Capture the cell that displays the provided text and extract its [x, y] central coordinate. 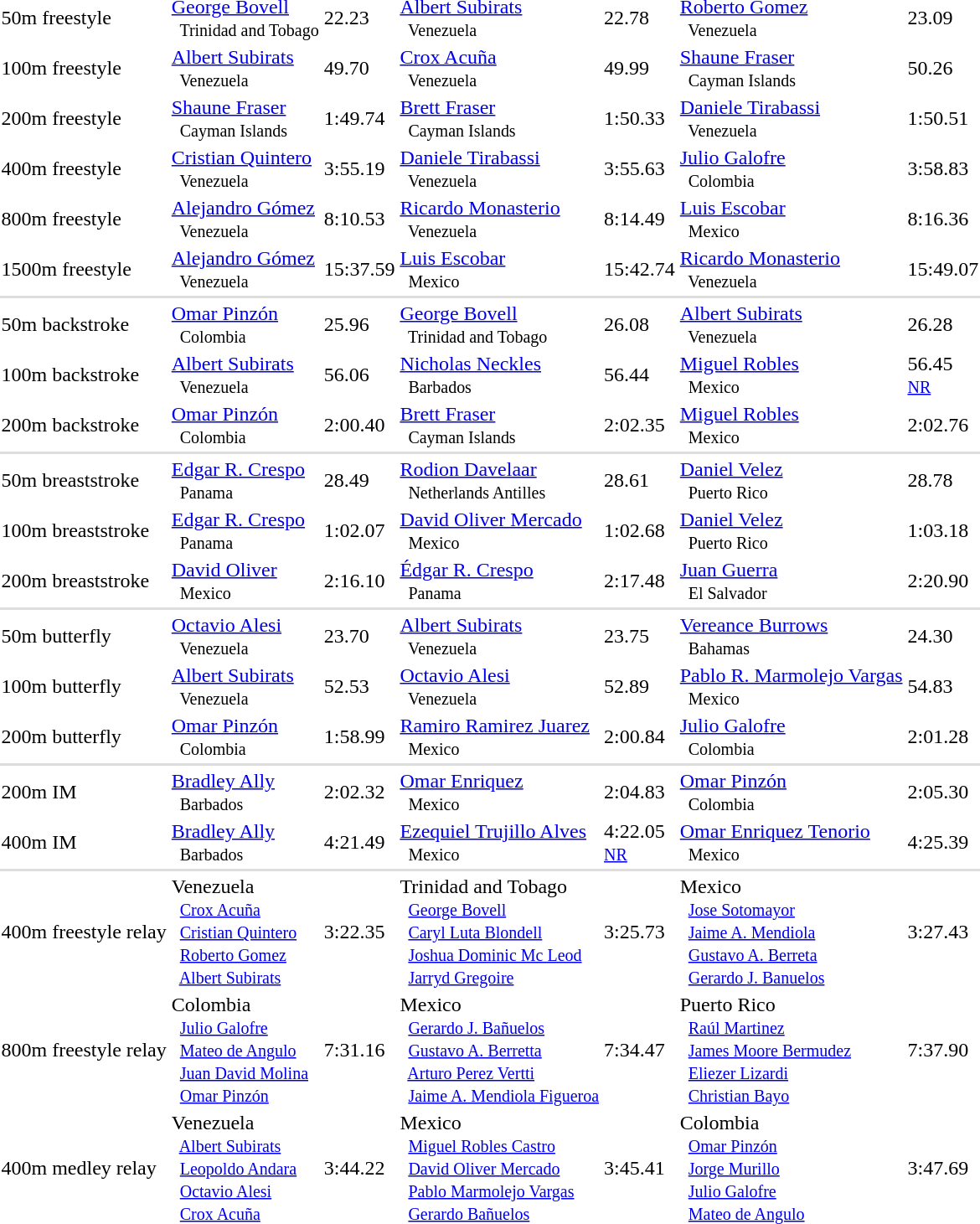
100m breaststroke [84, 531]
200m breaststroke [84, 581]
26.08 [640, 325]
4:21.49 [359, 843]
Rodion Davelaar Netherlands Antilles [499, 481]
56.06 [359, 375]
Mexico Jose Sotomayor Jaime A. Mendiola Gustavo A. Berreta Gerardo J. Banuelos [791, 932]
7:37.90 [943, 1050]
Colombia Julio Galofre Mateo de Angulo Juan David Molina Omar Pinzón [245, 1050]
50m breaststroke [84, 481]
23.70 [359, 637]
1:49.74 [359, 119]
Édgar R. Crespo Panama [499, 581]
3:58.83 [943, 169]
2:16.10 [359, 581]
24.30 [943, 637]
2:17.48 [640, 581]
2:00.84 [640, 737]
200m IM [84, 793]
3:55.63 [640, 169]
4:22.05 NR [640, 843]
49.99 [640, 69]
15:37.59 [359, 270]
400m freestyle relay [84, 932]
400m freestyle [84, 169]
400m IM [84, 843]
54.83 [943, 687]
Trinidad and Tobago George Bovell Caryl Luta Blondell Joshua Dominic Mc Leod Jarryd Gregoire [499, 932]
28.49 [359, 481]
1:50.51 [943, 119]
1500m freestyle [84, 270]
15:42.74 [640, 270]
7:31.16 [359, 1050]
2:20.90 [943, 581]
Juan Guerra El Salvador [791, 581]
3:25.73 [640, 932]
Nicholas Neckles Barbados [499, 375]
2:02.32 [359, 793]
Omar Enriquez Tenorio Mexico [791, 843]
800m freestyle relay [84, 1050]
56.45 NR [943, 375]
52.53 [359, 687]
50.26 [943, 69]
200m backstroke [84, 426]
56.44 [640, 375]
50m butterfly [84, 637]
1:03.18 [943, 531]
3:55.19 [359, 169]
Vereance Burrows Bahamas [791, 637]
George Bovell Trinidad and Tobago [499, 325]
2:02.35 [640, 426]
Mexico Gerardo J. Bañuelos Gustavo A. Berretta Arturo Perez Vertti Jaime A. Mendiola Figueroa [499, 1050]
15:49.07 [943, 270]
2:02.76 [943, 426]
Omar Enriquez Mexico [499, 793]
Ramiro Ramirez Juarez Mexico [499, 737]
1:02.07 [359, 531]
3:22.35 [359, 932]
2:01.28 [943, 737]
28.78 [943, 481]
23.75 [640, 637]
Pablo R. Marmolejo Vargas Mexico [791, 687]
David Oliver Mexico [245, 581]
Venezuela Crox Acuña Cristian Quintero Roberto Gomez Albert Subirats [245, 932]
100m butterfly [84, 687]
100m backstroke [84, 375]
2:04.83 [640, 793]
28.61 [640, 481]
4:25.39 [943, 843]
Crox Acuña Venezuela [499, 69]
8:14.49 [640, 219]
26.28 [943, 325]
200m butterfly [84, 737]
Ezequiel Trujillo Alves Mexico [499, 843]
3:27.43 [943, 932]
200m freestyle [84, 119]
52.89 [640, 687]
1:02.68 [640, 531]
8:10.53 [359, 219]
2:00.40 [359, 426]
Cristian Quintero Venezuela [245, 169]
49.70 [359, 69]
1:58.99 [359, 737]
8:16.36 [943, 219]
7:34.47 [640, 1050]
1:50.33 [640, 119]
100m freestyle [84, 69]
25.96 [359, 325]
50m backstroke [84, 325]
David Oliver Mercado Mexico [499, 531]
2:05.30 [943, 793]
800m freestyle [84, 219]
Puerto Rico Raúl Martinez James Moore Bermudez Eliezer Lizardi Christian Bayo [791, 1050]
